Scan for the cell matching the given text and deliver its (x, y) coordinate at center. 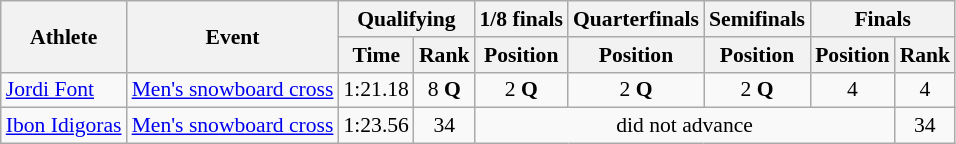
did not advance (684, 126)
Athlete (64, 36)
Semifinals (757, 19)
1/8 finals (520, 19)
Event (233, 36)
Qualifying (406, 19)
Ibon Idigoras (64, 126)
8 Q (444, 90)
Finals (882, 19)
Time (376, 55)
1:23.56 (376, 126)
1:21.18 (376, 90)
Jordi Font (64, 90)
Quarterfinals (636, 19)
